Search for the cell housing the specified text and yield its [x, y] center coordinate. 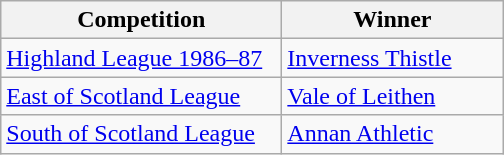
Competition [142, 20]
Vale of Leithen [392, 96]
South of Scotland League [142, 134]
East of Scotland League [142, 96]
Winner [392, 20]
Annan Athletic [392, 134]
Highland League 1986–87 [142, 58]
Inverness Thistle [392, 58]
